Detect which cell encompasses the target text, then output its (X, Y) center coordinate. 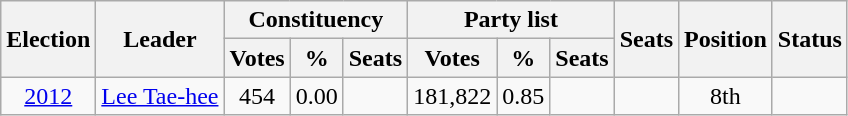
Position (726, 39)
Party list (512, 20)
Leader (160, 39)
0.00 (316, 96)
0.85 (524, 96)
181,822 (452, 96)
Constituency (316, 20)
454 (257, 96)
2012 (48, 96)
Status (810, 39)
Election (48, 39)
8th (726, 96)
Lee Tae-hee (160, 96)
